Identify which cell holds the provided text, then report its [X, Y] central coordinate. 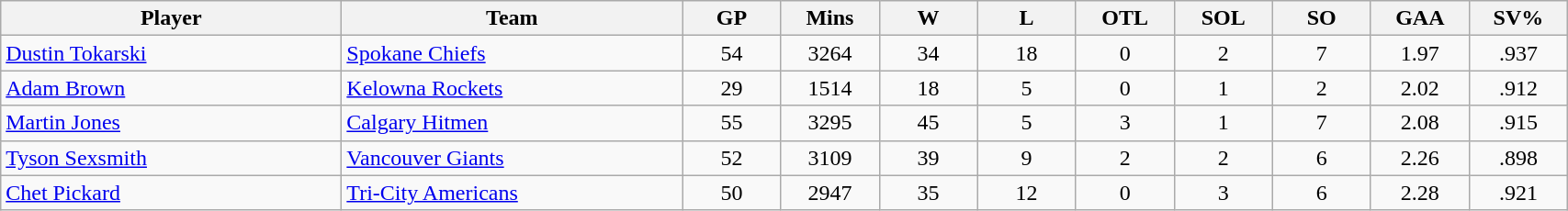
29 [731, 88]
Spokane Chiefs [513, 53]
W [928, 18]
OTL [1124, 18]
12 [1027, 193]
2.02 [1420, 88]
Kelowna Rockets [513, 88]
55 [731, 123]
35 [928, 193]
L [1027, 18]
Mins [830, 18]
Player [171, 18]
50 [731, 193]
.912 [1517, 88]
1514 [830, 88]
GAA [1420, 18]
2947 [830, 193]
3109 [830, 158]
SOL [1224, 18]
.937 [1517, 53]
Calgary Hitmen [513, 123]
3295 [830, 123]
.915 [1517, 123]
Tri-City Americans [513, 193]
1.97 [1420, 53]
Martin Jones [171, 123]
Chet Pickard [171, 193]
.921 [1517, 193]
SV% [1517, 18]
54 [731, 53]
39 [928, 158]
Tyson Sexsmith [171, 158]
9 [1027, 158]
2.26 [1420, 158]
2.08 [1420, 123]
Team [513, 18]
Dustin Tokarski [171, 53]
SO [1321, 18]
45 [928, 123]
34 [928, 53]
2.28 [1420, 193]
.898 [1517, 158]
Adam Brown [171, 88]
52 [731, 158]
3264 [830, 53]
GP [731, 18]
Vancouver Giants [513, 158]
